Return [x, y] of the center of cell containing provided text 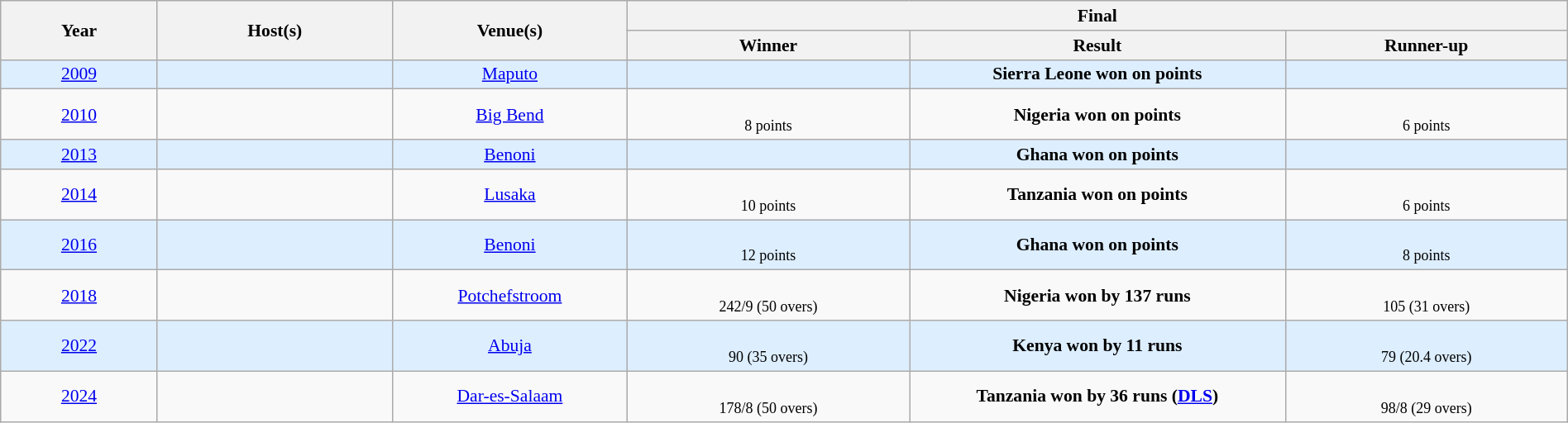
2010 [79, 114]
Abuja [509, 345]
Dar-es-Salaam [509, 397]
Nigeria won by 137 runs [1098, 296]
Final [1098, 16]
Lusaka [509, 195]
2022 [79, 345]
2013 [79, 154]
Sierra Leone won on points [1098, 74]
Result [1098, 45]
Host(s) [275, 30]
2014 [79, 195]
Big Bend [509, 114]
Year [79, 30]
2016 [79, 245]
10 points [769, 195]
2024 [79, 397]
Tanzania won by 36 runs (DLS) [1098, 397]
Nigeria won on points [1098, 114]
2009 [79, 74]
90 (35 overs) [769, 345]
178/8 (50 overs) [769, 397]
105 (31 overs) [1426, 296]
Runner-up [1426, 45]
Kenya won by 11 runs [1098, 345]
79 (20.4 overs) [1426, 345]
12 points [769, 245]
Maputo [509, 74]
2018 [79, 296]
Tanzania won on points [1098, 195]
Venue(s) [509, 30]
98/8 (29 overs) [1426, 397]
Potchefstroom [509, 296]
242/9 (50 overs) [769, 296]
Winner [769, 45]
